Extract the [X, Y] coordinate from the center of the cell holding the provided text.  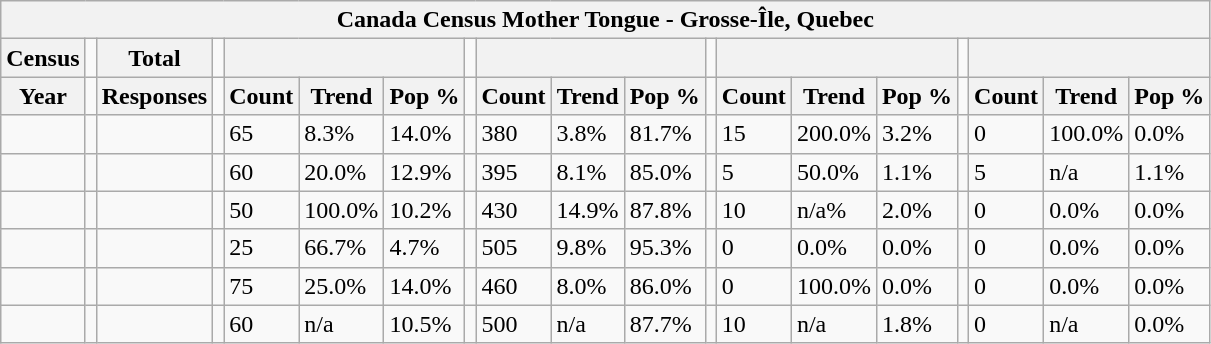
81.7% [664, 134]
8.1% [588, 172]
25.0% [342, 286]
75 [262, 286]
86.0% [664, 286]
430 [514, 210]
65 [262, 134]
50 [262, 210]
Year [43, 96]
10.2% [424, 210]
8.0% [588, 286]
85.0% [664, 172]
380 [514, 134]
Census [43, 58]
15 [754, 134]
10.5% [424, 324]
3.8% [588, 134]
200.0% [834, 134]
2.0% [916, 210]
505 [514, 248]
9.8% [588, 248]
66.7% [342, 248]
87.8% [664, 210]
460 [514, 286]
3.2% [916, 134]
14.9% [588, 210]
1.8% [916, 324]
n/a% [834, 210]
395 [514, 172]
Total [154, 58]
500 [514, 324]
Responses [154, 96]
8.3% [342, 134]
Canada Census Mother Tongue - Grosse-Île, Quebec [606, 20]
12.9% [424, 172]
87.7% [664, 324]
95.3% [664, 248]
20.0% [342, 172]
50.0% [834, 172]
25 [262, 248]
4.7% [424, 248]
